Return the [x, y] coordinate for the center point of the cell that contains the specified text.  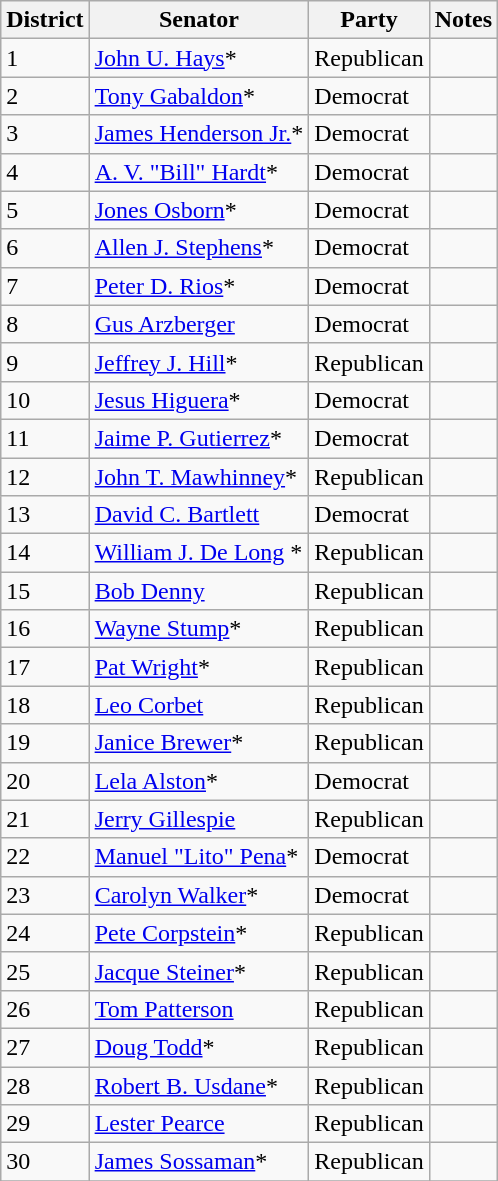
A. V. "Bill" Hardt* [199, 172]
Senator [199, 20]
Robert B. Usdane* [199, 1085]
21 [45, 819]
Lela Alston* [199, 781]
Gus Arzberger [199, 324]
18 [45, 705]
Tony Gabaldon* [199, 96]
14 [45, 553]
10 [45, 400]
26 [45, 1009]
28 [45, 1085]
2 [45, 96]
22 [45, 857]
19 [45, 743]
Jacque Steiner* [199, 971]
Doug Todd* [199, 1047]
12 [45, 477]
3 [45, 134]
Manuel "Lito" Pena* [199, 857]
5 [45, 210]
30 [45, 1162]
William J. De Long * [199, 553]
Tom Patterson [199, 1009]
Jones Osborn* [199, 210]
13 [45, 515]
Jesus Higuera* [199, 400]
John U. Hays* [199, 58]
16 [45, 629]
Pat Wright* [199, 667]
20 [45, 781]
Pete Corpstein* [199, 933]
Janice Brewer* [199, 743]
1 [45, 58]
James Henderson Jr.* [199, 134]
Carolyn Walker* [199, 895]
9 [45, 362]
15 [45, 591]
Lester Pearce [199, 1124]
Jeffrey J. Hill* [199, 362]
John T. Mawhinney* [199, 477]
Jaime P. Gutierrez* [199, 438]
Bob Denny [199, 591]
4 [45, 172]
David C. Bartlett [199, 515]
Wayne Stump* [199, 629]
24 [45, 933]
7 [45, 286]
25 [45, 971]
17 [45, 667]
27 [45, 1047]
Notes [463, 20]
29 [45, 1124]
District [45, 20]
Allen J. Stephens* [199, 248]
James Sossaman* [199, 1162]
Jerry Gillespie [199, 819]
6 [45, 248]
11 [45, 438]
Party [369, 20]
23 [45, 895]
Leo Corbet [199, 705]
Peter D. Rios* [199, 286]
8 [45, 324]
